Locate the cell with the specified text and output its [X, Y] center coordinate. 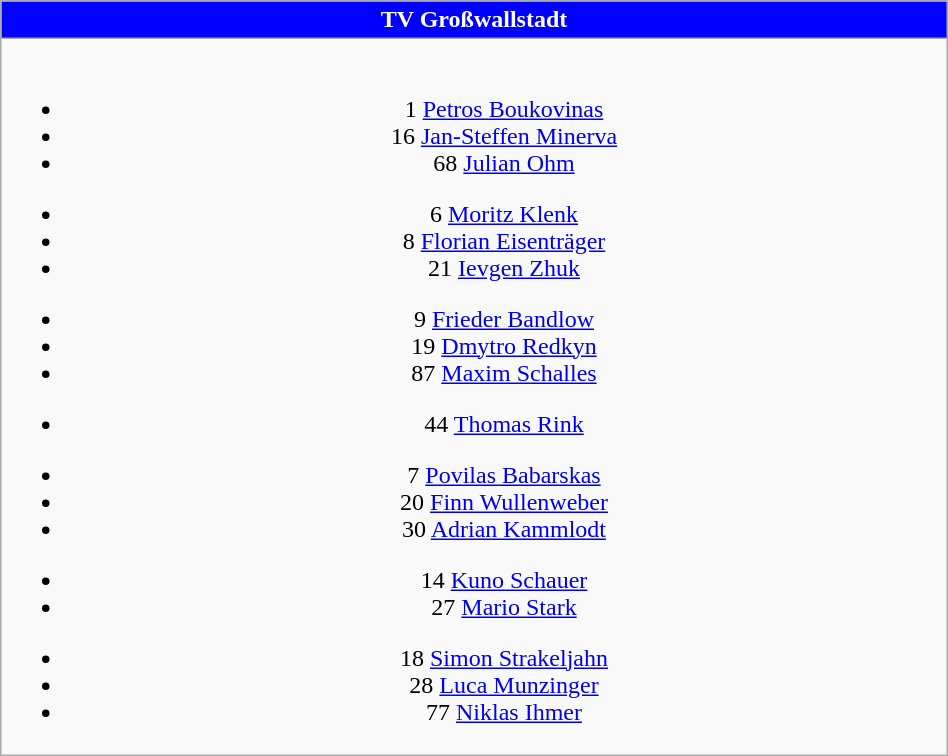
TV Großwallstadt [474, 20]
